Detect which cell encompasses the target text, then output its [X, Y] center coordinate. 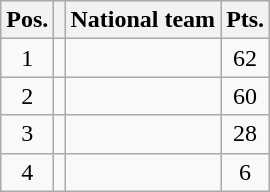
1 [28, 58]
2 [28, 96]
3 [28, 134]
Pts. [246, 20]
National team [143, 20]
4 [28, 172]
62 [246, 58]
Pos. [28, 20]
6 [246, 172]
28 [246, 134]
60 [246, 96]
